From the cell containing the given text, extract its center point as [X, Y] coordinate. 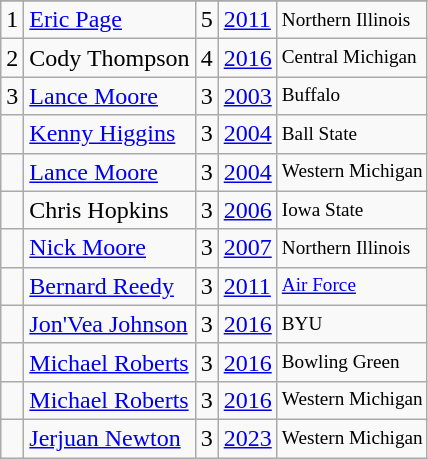
Iowa State [352, 210]
2 [12, 58]
2006 [248, 210]
2023 [248, 438]
Cody Thompson [110, 58]
Central Michigan [352, 58]
1 [12, 20]
BYU [352, 324]
Ball State [352, 134]
4 [206, 58]
Kenny Higgins [110, 134]
5 [206, 20]
Chris Hopkins [110, 210]
Jon'Vea Johnson [110, 324]
Jerjuan Newton [110, 438]
Eric Page [110, 20]
Bernard Reedy [110, 286]
2003 [248, 96]
Nick Moore [110, 248]
Bowling Green [352, 362]
Buffalo [352, 96]
2007 [248, 248]
Air Force [352, 286]
